From the cell containing the given text, extract its center point as (X, Y) coordinate. 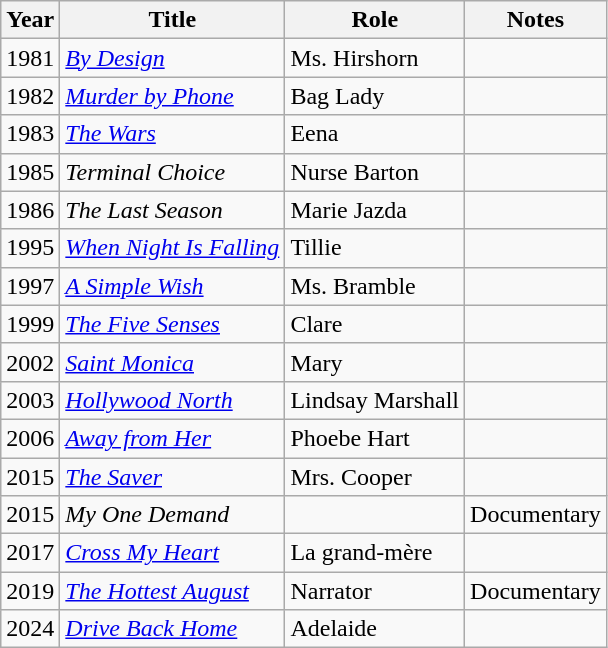
Ms. Bramble (375, 286)
2024 (30, 629)
1997 (30, 286)
The Wars (172, 134)
2002 (30, 362)
Notes (536, 20)
Hollywood North (172, 400)
Cross My Heart (172, 553)
2006 (30, 438)
Saint Monica (172, 362)
Murder by Phone (172, 96)
My One Demand (172, 515)
Adelaide (375, 629)
The Last Season (172, 210)
1985 (30, 172)
Away from Her (172, 438)
Narrator (375, 591)
2019 (30, 591)
Drive Back Home (172, 629)
1995 (30, 248)
La grand-mère (375, 553)
Tillie (375, 248)
Mary (375, 362)
The Hottest August (172, 591)
Nurse Barton (375, 172)
Year (30, 20)
A Simple Wish (172, 286)
1986 (30, 210)
Ms. Hirshorn (375, 58)
Phoebe Hart (375, 438)
1982 (30, 96)
2003 (30, 400)
2017 (30, 553)
Lindsay Marshall (375, 400)
Mrs. Cooper (375, 477)
Eena (375, 134)
Marie Jazda (375, 210)
1981 (30, 58)
The Five Senses (172, 324)
Role (375, 20)
Clare (375, 324)
Title (172, 20)
By Design (172, 58)
Terminal Choice (172, 172)
Bag Lady (375, 96)
The Saver (172, 477)
1983 (30, 134)
1999 (30, 324)
When Night Is Falling (172, 248)
